Detect which cell encompasses the target text, then output its (X, Y) center coordinate. 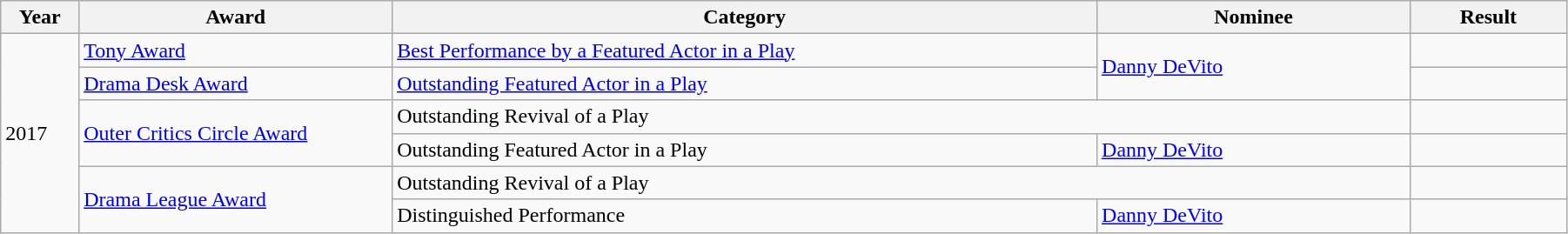
Drama Desk Award (236, 84)
2017 (40, 133)
Year (40, 17)
Drama League Award (236, 199)
Category (745, 17)
Outer Critics Circle Award (236, 133)
Best Performance by a Featured Actor in a Play (745, 50)
Nominee (1254, 17)
Tony Award (236, 50)
Distinguished Performance (745, 216)
Result (1488, 17)
Award (236, 17)
